For the text-containing cell, return its midpoint in (x, y) coordinate format. 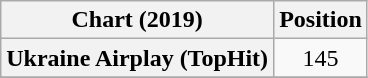
Ukraine Airplay (TopHit) (138, 58)
Position (321, 20)
145 (321, 58)
Chart (2019) (138, 20)
